Determine the [x, y] coordinate at the center of the cell enclosing the given text.  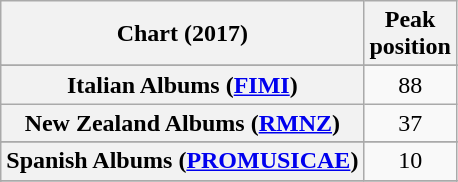
New Zealand Albums (RMNZ) [182, 123]
37 [410, 123]
Chart (2017) [182, 34]
Peak position [410, 34]
Italian Albums (FIMI) [182, 85]
88 [410, 85]
10 [410, 161]
Spanish Albums (PROMUSICAE) [182, 161]
